For the text-containing cell, return its midpoint in (X, Y) coordinate format. 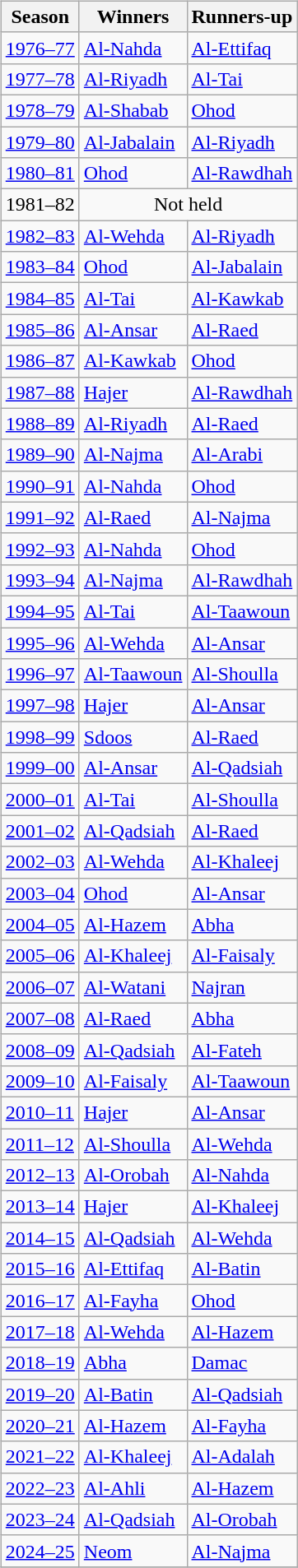
Najran (242, 987)
2005–06 (40, 956)
1982–83 (40, 236)
2016–17 (40, 1301)
1981–82 (40, 205)
2014–15 (40, 1238)
1993–94 (40, 580)
1999–00 (40, 768)
Neom (133, 1551)
2022–23 (40, 1488)
2002–03 (40, 862)
1980–81 (40, 174)
2009–10 (40, 1081)
Al-Fateh (242, 1050)
1978–79 (40, 110)
2012–13 (40, 1176)
1983–84 (40, 267)
2006–07 (40, 987)
1998–99 (40, 737)
Al-Arabi (242, 455)
Al-Ahli (133, 1488)
1990–91 (40, 486)
2023–24 (40, 1519)
Runners-up (242, 16)
1986–87 (40, 361)
1987–88 (40, 392)
Season (40, 16)
2018–19 (40, 1363)
Al-Watani (133, 987)
2024–25 (40, 1551)
1995–96 (40, 643)
1992–93 (40, 549)
1984–85 (40, 299)
Winners (133, 16)
1977–78 (40, 79)
Al-Shabab (133, 110)
Sdoos (133, 737)
1997–98 (40, 706)
2004–05 (40, 925)
1979–80 (40, 142)
1985–86 (40, 330)
1994–95 (40, 611)
1976–77 (40, 48)
2015–16 (40, 1269)
1989–90 (40, 455)
1988–89 (40, 424)
2020–21 (40, 1426)
Not held (188, 205)
2008–09 (40, 1050)
2021–22 (40, 1457)
2011–12 (40, 1144)
2003–04 (40, 893)
Al-Adalah (242, 1457)
2000–01 (40, 800)
2013–14 (40, 1207)
Damac (242, 1363)
2010–11 (40, 1112)
1996–97 (40, 675)
2007–08 (40, 1018)
2019–20 (40, 1394)
2001–02 (40, 831)
2017–18 (40, 1332)
1991–92 (40, 517)
